Output the [x, y] coordinate of the center of the cell containing the given text.  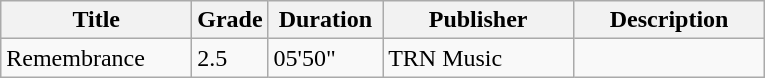
Publisher [478, 20]
Title [96, 20]
Remembrance [96, 58]
05'50" [326, 58]
Duration [326, 20]
Description [670, 20]
Grade [230, 20]
TRN Music [478, 58]
2.5 [230, 58]
